Return [x, y] of the center of cell containing provided text 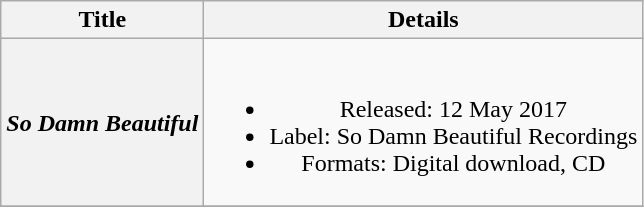
Released: 12 May 2017Label: So Damn Beautiful RecordingsFormats: Digital download, CD [424, 122]
Details [424, 20]
So Damn Beautiful [102, 122]
Title [102, 20]
